Find where the given text appears and provide that cell's center as (X, Y) coordinate. 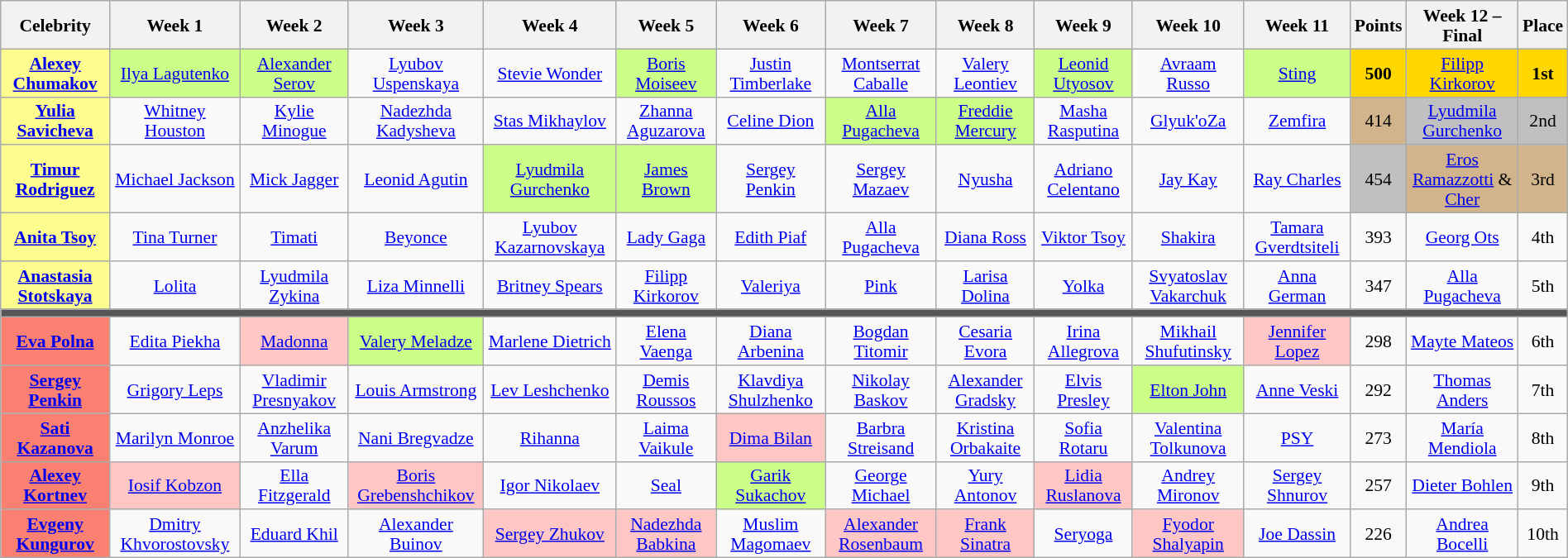
Elvis Presley (1083, 389)
Week 3 (416, 25)
Anzhelika Varum (294, 437)
Ella Fitzgerald (294, 485)
500 (1379, 73)
Eros Ramazzotti & Cher (1462, 179)
Diana Arbenina (771, 341)
Nadezhda Kadysheva (416, 121)
Vladimir Presnyakov (294, 389)
Dima Bilan (771, 437)
Week 2 (294, 25)
Ray Charles (1297, 179)
Points (1379, 25)
Fyodor Shalyapin (1188, 534)
Zhanna Aguzarova (667, 121)
Week 11 (1297, 25)
Lyubov Uspenskaya (416, 73)
Week 12 – Final (1462, 25)
María Mendiola (1462, 437)
414 (1379, 121)
Marlene Dietrich (550, 341)
Week 4 (550, 25)
8th (1543, 437)
257 (1379, 485)
Leonid Utyosov (1083, 73)
Elena Vaenga (667, 341)
Madonna (294, 341)
Georg Ots (1462, 237)
Muslim Magomaev (771, 534)
Avraam Russo (1188, 73)
Klavdiya Shulzhenko (771, 389)
Masha Rasputina (1083, 121)
Stas Mikhaylov (550, 121)
Montserrat Caballe (881, 73)
226 (1379, 534)
Ilya Lagutenko (174, 73)
Celine Dion (771, 121)
Glyuk'oZa (1188, 121)
Alexander Serov (294, 73)
PSY (1297, 437)
Mayte Mateos (1462, 341)
1st (1543, 73)
Grigory Leps (174, 389)
Joe Dassin (1297, 534)
Tina Turner (174, 237)
Sergey Mazaev (881, 179)
Whitney Houston (174, 121)
Sofia Rotaru (1083, 437)
Freddie Mercury (986, 121)
Week 5 (667, 25)
Week 6 (771, 25)
Jennifer Lopez (1297, 341)
Anita Tsoy (55, 237)
Alexander Gradsky (986, 389)
Andrey Mironov (1188, 485)
Justin Timberlake (771, 73)
Lyubov Kazarnovskaya (550, 237)
273 (1379, 437)
Kylie Minogue (294, 121)
Seal (667, 485)
Rihanna (550, 437)
Mikhail Shufutinsky (1188, 341)
Lev Leshchenko (550, 389)
Dieter Bohlen (1462, 485)
Iosif Kobzon (174, 485)
Elton John (1188, 389)
Seryoga (1083, 534)
Sting (1297, 73)
Week 8 (986, 25)
Frank Sinatra (986, 534)
10th (1543, 534)
Lyudmila Zykina (294, 285)
Lady Gaga (667, 237)
Yolka (1083, 285)
Boris Grebenshchikov (416, 485)
Viktor Tsoy (1083, 237)
Valentina Tolkunova (1188, 437)
Diana Ross (986, 237)
Anna German (1297, 285)
Adriano Celentano (1083, 179)
Svyatoslav Vakarchuk (1188, 285)
Leonid Agutin (416, 179)
298 (1379, 341)
Nikolay Baskov (881, 389)
Jay Kay (1188, 179)
Louis Armstrong (416, 389)
Alexey Kortnev (55, 485)
Yulia Savicheva (55, 121)
George Michael (881, 485)
Week 9 (1083, 25)
Andrea Bocelli (1462, 534)
Eduard Khil (294, 534)
Week 10 (1188, 25)
Marilyn Monroe (174, 437)
Lolita (174, 285)
7th (1543, 389)
Zemfira (1297, 121)
Mick Jagger (294, 179)
Igor Nikolaev (550, 485)
Stevie Wonder (550, 73)
Cesaria Evora (986, 341)
9th (1543, 485)
Yury Antonov (986, 485)
Liza Minnelli (416, 285)
292 (1379, 389)
Sergey Shnurov (1297, 485)
Larisa Dolina (986, 285)
Evgeny Kungurov (55, 534)
Week 7 (881, 25)
James Brown (667, 179)
Anne Veski (1297, 389)
Boris Moiseev (667, 73)
Irina Allegrova (1083, 341)
Britney Spears (550, 285)
Valeriya (771, 285)
Edita Piekha (174, 341)
Edith Piaf (771, 237)
Valery Leontiev (986, 73)
Lidia Ruslanova (1083, 485)
6th (1543, 341)
Sati Kazanova (55, 437)
Place (1543, 25)
Nani Bregvadze (416, 437)
Pink (881, 285)
454 (1379, 179)
Eva Polna (55, 341)
Valery Meladze (416, 341)
Bogdan Titomir (881, 341)
Tamara Gverdtsiteli (1297, 237)
393 (1379, 237)
Timati (294, 237)
Beyonce (416, 237)
Celebrity (55, 25)
Dmitry Khvorostovsky (174, 534)
Nyusha (986, 179)
Week 1 (174, 25)
5th (1543, 285)
4th (1543, 237)
Garik Sukachov (771, 485)
Barbra Streisand (881, 437)
Sergey Zhukov (550, 534)
3rd (1543, 179)
Timur Rodriguez (55, 179)
Nadezhda Babkina (667, 534)
Kristina Orbakaite (986, 437)
347 (1379, 285)
Anastasia Stotskaya (55, 285)
Shakira (1188, 237)
Alexander Rosenbaum (881, 534)
Laima Vaikule (667, 437)
Alexander Buinov (416, 534)
Thomas Anders (1462, 389)
Michael Jackson (174, 179)
2nd (1543, 121)
Alexey Chumakov (55, 73)
Demis Roussos (667, 389)
